Output the [x, y] coordinate of the center of the cell containing the given text.  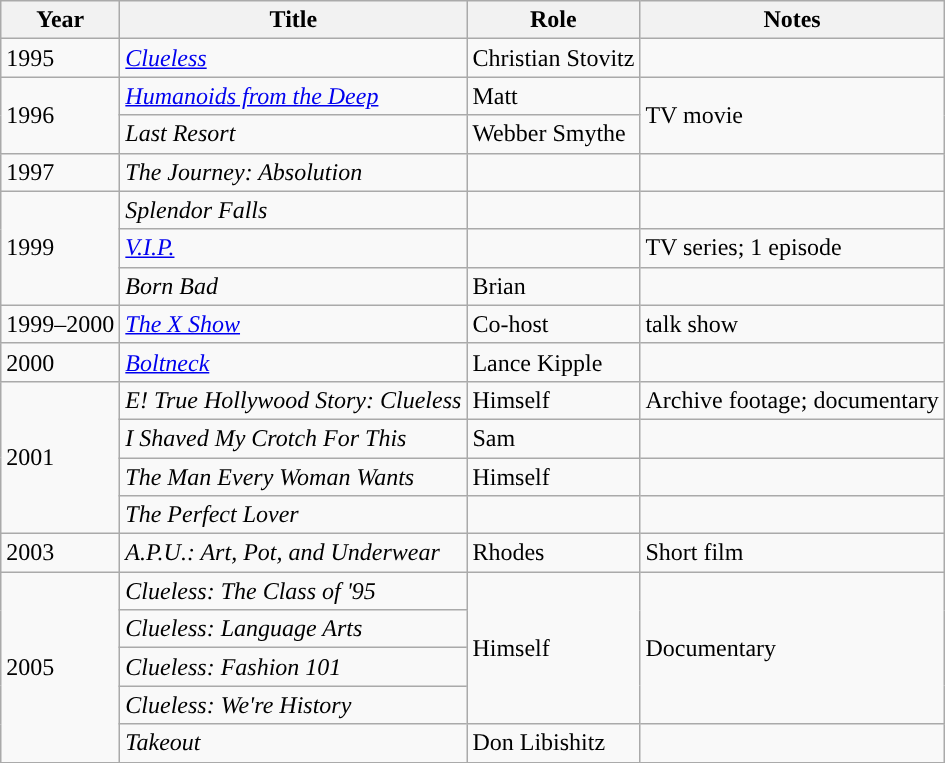
Brian [554, 286]
TV series; 1 episode [792, 248]
Webber Smythe [554, 134]
2003 [60, 553]
Boltneck [294, 362]
Clueless: Fashion 101 [294, 667]
Last Resort [294, 134]
1996 [60, 115]
Clueless [294, 58]
I Shaved My Crotch For This [294, 438]
Short film [792, 553]
Lance Kipple [554, 362]
Don Libishitz [554, 743]
The Man Every Woman Wants [294, 477]
Role [554, 20]
The Perfect Lover [294, 515]
A.P.U.: Art, Pot, and Underwear [294, 553]
Takeout [294, 743]
Notes [792, 20]
Rhodes [554, 553]
Clueless: Language Arts [294, 629]
Year [60, 20]
2001 [60, 457]
Co-host [554, 324]
Christian Stovitz [554, 58]
Matt [554, 96]
Title [294, 20]
The X Show [294, 324]
The Journey: Absolution [294, 172]
2005 [60, 667]
1999 [60, 248]
2000 [60, 362]
Humanoids from the Deep [294, 96]
1997 [60, 172]
TV movie [792, 115]
Documentary [792, 648]
Sam [554, 438]
Born Bad [294, 286]
talk show [792, 324]
V.I.P. [294, 248]
E! True Hollywood Story: Clueless [294, 400]
1999–2000 [60, 324]
Clueless: The Class of '95 [294, 591]
1995 [60, 58]
Splendor Falls [294, 210]
Clueless: We're History [294, 705]
Archive footage; documentary [792, 400]
